Locate the cell with the specified text and output its (X, Y) center coordinate. 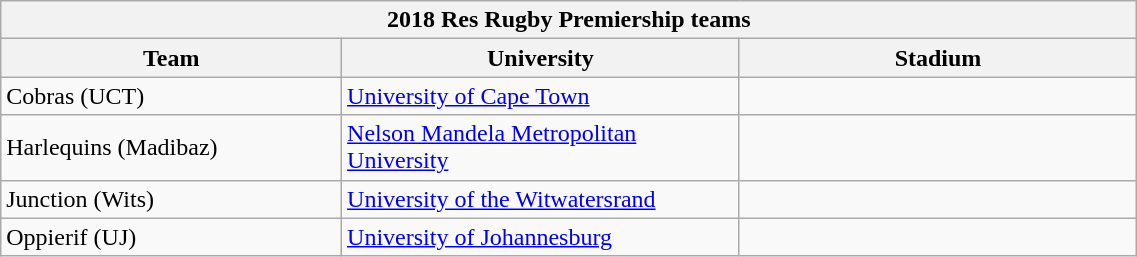
University of Johannesburg (541, 237)
Stadium (938, 58)
2018 Res Rugby Premiership teams (569, 20)
Harlequins (Madibaz) (172, 148)
Junction (Wits) (172, 199)
Nelson Mandela Metropolitan University (541, 148)
University of the Witwatersrand (541, 199)
University of Cape Town (541, 96)
Cobras (UCT) (172, 96)
Team (172, 58)
University (541, 58)
Oppierif (UJ) (172, 237)
